Capture the cell that displays the provided text and extract its (X, Y) central coordinate. 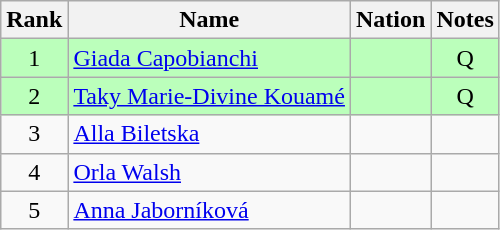
Name (210, 20)
Orla Walsh (210, 172)
5 (34, 210)
4 (34, 172)
Anna Jaborníková (210, 210)
2 (34, 96)
Notes (465, 20)
Rank (34, 20)
1 (34, 58)
Alla Biletska (210, 134)
Nation (390, 20)
Taky Marie-Divine Kouamé (210, 96)
3 (34, 134)
Giada Capobianchi (210, 58)
